Output the [x, y] coordinate of the center of the cell containing the given text.  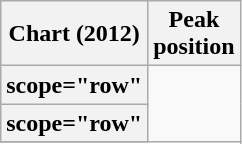
Chart (2012) [74, 34]
Peakposition [194, 34]
